Determine the (X, Y) coordinate at the center of the cell enclosing the given text.  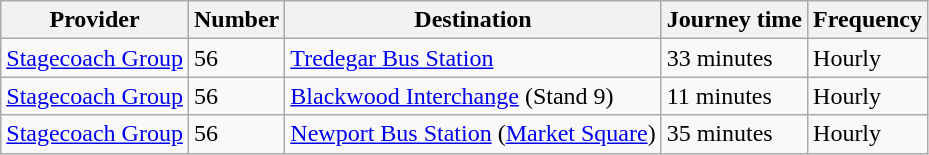
11 minutes (734, 96)
35 minutes (734, 134)
Journey time (734, 20)
Provider (95, 20)
Blackwood Interchange (Stand 9) (473, 96)
Tredegar Bus Station (473, 58)
Number (236, 20)
Frequency (868, 20)
Newport Bus Station (Market Square) (473, 134)
Destination (473, 20)
33 minutes (734, 58)
